Search for the cell housing the specified text and yield its (x, y) center coordinate. 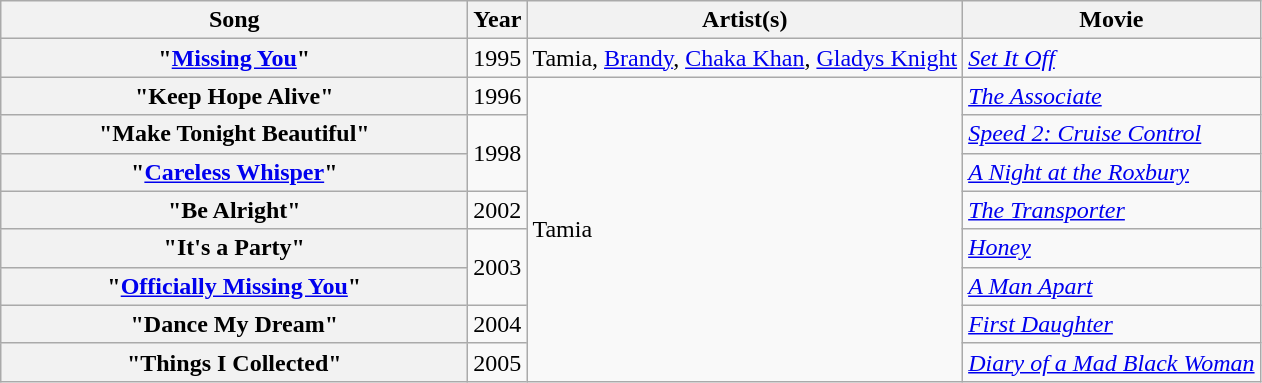
Artist(s) (745, 20)
"Missing You" (234, 58)
2002 (498, 210)
The Transporter (1112, 210)
"Keep Hope Alive" (234, 96)
2005 (498, 362)
"Careless Whisper" (234, 172)
Honey (1112, 248)
"Things I Collected" (234, 362)
"Make Tonight Beautiful" (234, 134)
"Officially Missing You" (234, 286)
"Dance My Dream" (234, 324)
Tamia (745, 229)
Speed 2: Cruise Control (1112, 134)
Year (498, 20)
First Daughter (1112, 324)
"Be Alright" (234, 210)
A Man Apart (1112, 286)
Tamia, Brandy, Chaka Khan, Gladys Knight (745, 58)
"It's a Party" (234, 248)
Song (234, 20)
Diary of a Mad Black Woman (1112, 362)
Movie (1112, 20)
2004 (498, 324)
1996 (498, 96)
The Associate (1112, 96)
2003 (498, 267)
A Night at the Roxbury (1112, 172)
Set It Off (1112, 58)
1995 (498, 58)
1998 (498, 153)
